Capture the cell that displays the provided text and extract its [x, y] central coordinate. 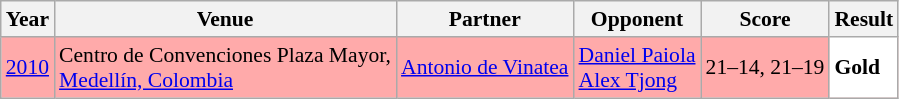
Partner [484, 19]
Antonio de Vinatea [484, 68]
Centro de Convenciones Plaza Mayor,Medellín, Colombia [225, 68]
Result [864, 19]
2010 [28, 68]
Venue [225, 19]
Gold [864, 68]
Opponent [638, 19]
21–14, 21–19 [766, 68]
Year [28, 19]
Daniel Paiola Alex Tjong [638, 68]
Score [766, 19]
